Detect which cell encompasses the target text, then output its (X, Y) center coordinate. 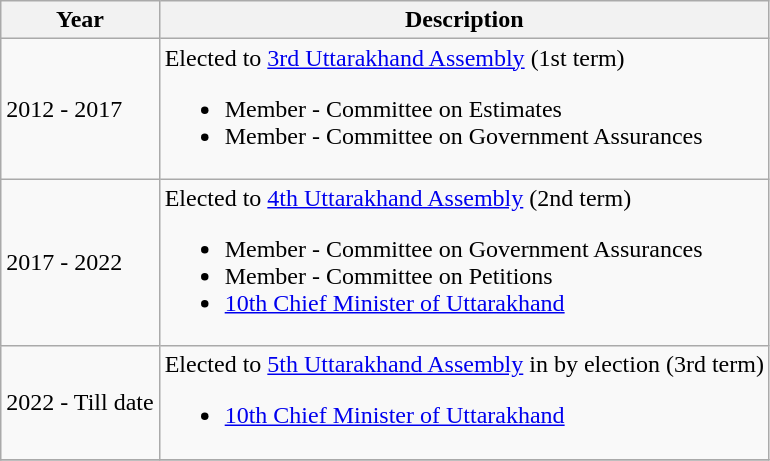
2017 - 2022 (80, 262)
2012 - 2017 (80, 109)
2022 - Till date (80, 402)
Description (464, 20)
Elected to 5th Uttarakhand Assembly in by election (3rd term)10th Chief Minister of Uttarakhand (464, 402)
Elected to 3rd Uttarakhand Assembly (1st term)Member - Committee on Estimates Member - Committee on Government Assurances (464, 109)
Year (80, 20)
